Detect which cell encompasses the target text, then output its (X, Y) center coordinate. 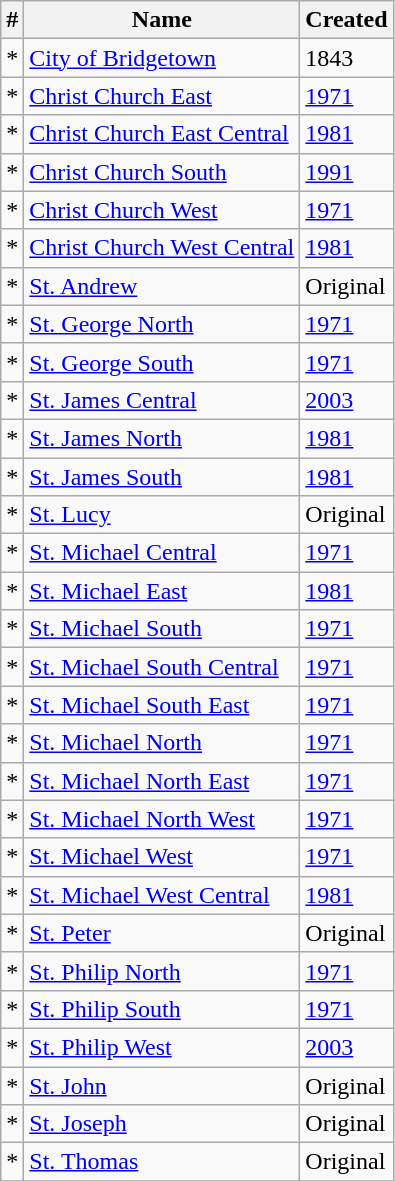
St. Joseph (162, 1124)
1843 (346, 58)
Christ Church West Central (162, 248)
St. George North (162, 324)
1991 (346, 172)
St. Philip West (162, 1047)
St. Michael Central (162, 553)
St. Lucy (162, 515)
St. Michael West Central (162, 895)
St. George South (162, 362)
St. Michael North (162, 743)
Created (346, 20)
City of Bridgetown (162, 58)
St. Philip North (162, 971)
St. James North (162, 438)
St. James Central (162, 400)
Name (162, 20)
St. Peter (162, 933)
# (12, 20)
St. Michael South Central (162, 667)
Christ Church South (162, 172)
St. Philip South (162, 1009)
Christ Church East (162, 96)
St. Thomas (162, 1162)
St. Michael North West (162, 819)
Christ Church East Central (162, 134)
St. Andrew (162, 286)
St. Michael South (162, 629)
St. Michael West (162, 857)
St. Michael East (162, 591)
St. James South (162, 477)
Christ Church West (162, 210)
St. Michael North East (162, 781)
St. Michael South East (162, 705)
St. John (162, 1085)
